Capture the cell that displays the provided text and extract its (x, y) central coordinate. 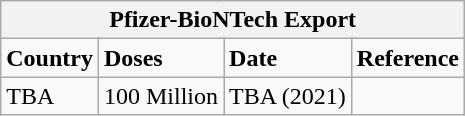
100 Million (160, 96)
Country (50, 58)
TBA (50, 96)
Pfizer-BioNTech Export (233, 20)
Reference (408, 58)
Doses (160, 58)
Date (288, 58)
TBA (2021) (288, 96)
